Identify which cell holds the provided text, then report its (x, y) central coordinate. 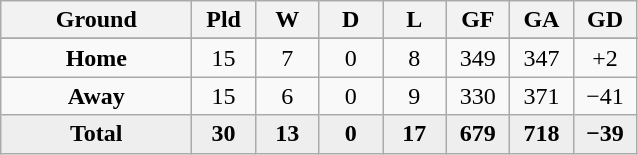
349 (478, 58)
7 (287, 58)
347 (542, 58)
−41 (605, 96)
GF (478, 20)
+2 (605, 58)
13 (287, 134)
Total (96, 134)
Ground (96, 20)
8 (414, 58)
W (287, 20)
−39 (605, 134)
L (414, 20)
6 (287, 96)
Away (96, 96)
17 (414, 134)
GD (605, 20)
Pld (224, 20)
D (351, 20)
Home (96, 58)
330 (478, 96)
679 (478, 134)
GA (542, 20)
718 (542, 134)
9 (414, 96)
30 (224, 134)
371 (542, 96)
